Scan for the cell matching the given text and deliver its [x, y] coordinate at center. 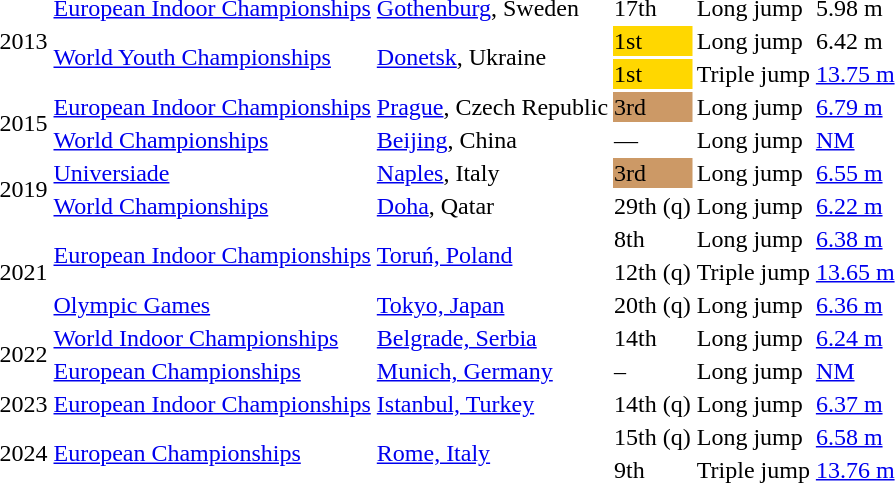
14th [653, 338]
World Youth Championships [212, 58]
15th (q) [653, 437]
29th (q) [653, 206]
Universiade [212, 173]
Naples, Italy [492, 173]
Toruń, Poland [492, 256]
– [653, 371]
Beijing, China [492, 140]
14th (q) [653, 404]
Istanbul, Turkey [492, 404]
20th (q) [653, 305]
— [653, 140]
Doha, Qatar [492, 206]
World Indoor Championships [212, 338]
Olympic Games [212, 305]
12th (q) [653, 272]
Donetsk, Ukraine [492, 58]
8th [653, 239]
Belgrade, Serbia [492, 338]
European Championships [212, 371]
Tokyo, Japan [492, 305]
Prague, Czech Republic [492, 107]
Munich, Germany [492, 371]
